Return (X, Y) of the center of cell containing provided text 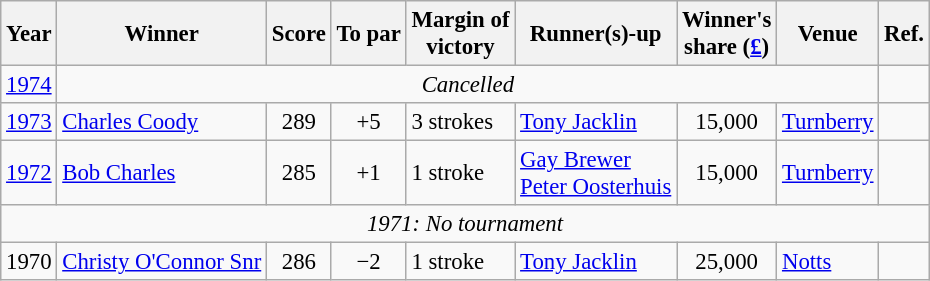
Winner (162, 34)
25,000 (727, 262)
+1 (368, 174)
Gay Brewer Peter Oosterhuis (596, 174)
Winner'sshare (£) (727, 34)
Ref. (904, 34)
3 strokes (460, 122)
289 (300, 122)
Year (29, 34)
Runner(s)-up (596, 34)
1970 (29, 262)
Venue (828, 34)
Notts (828, 262)
+5 (368, 122)
Bob Charles (162, 174)
To par (368, 34)
286 (300, 262)
Cancelled (468, 85)
Margin ofvictory (460, 34)
Score (300, 34)
1974 (29, 85)
1973 (29, 122)
Christy O'Connor Snr (162, 262)
1971: No tournament (466, 224)
1972 (29, 174)
285 (300, 174)
Charles Coody (162, 122)
−2 (368, 262)
